Detect which cell encompasses the target text, then output its (X, Y) center coordinate. 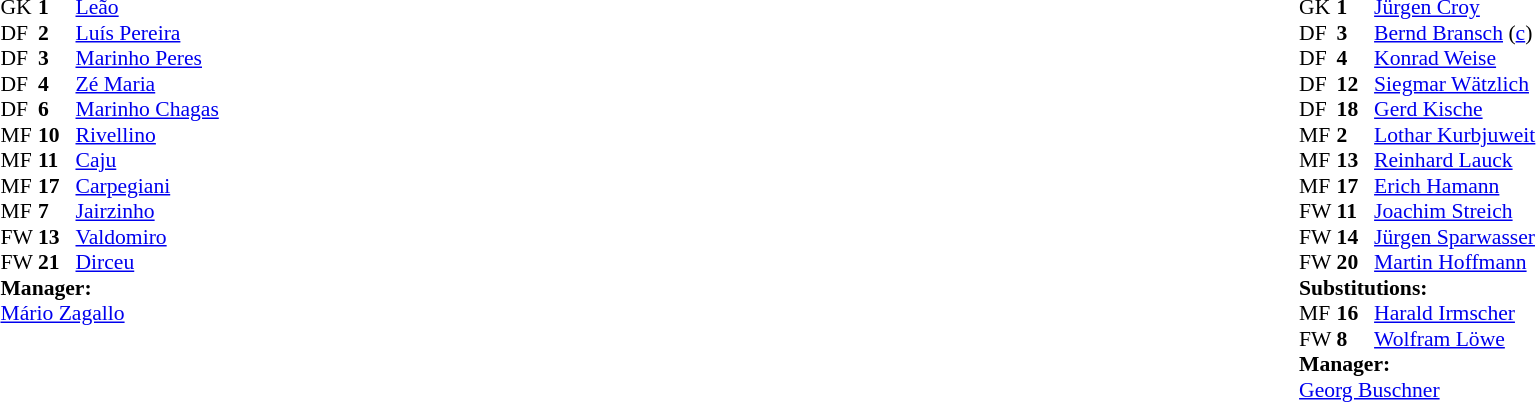
Siegmar Wätzlich (1454, 84)
7 (57, 211)
Substitutions: (1417, 288)
Wolfram Löwe (1454, 339)
6 (57, 109)
Carpegiani (148, 186)
21 (57, 263)
Marinho Chagas (148, 109)
Lothar Kurbjuweit (1454, 135)
Konrad Weise (1454, 59)
Erich Hamann (1454, 186)
20 (1356, 263)
Caju (148, 161)
Luís Pereira (148, 33)
Martin Hoffmann (1454, 263)
14 (1356, 237)
16 (1356, 313)
Joachim Streich (1454, 211)
Jairzinho (148, 211)
Rivellino (148, 135)
Jürgen Sparwasser (1454, 237)
12 (1356, 84)
Dirceu (148, 263)
Valdomiro (148, 237)
Gerd Kische (1454, 109)
Marinho Peres (148, 59)
18 (1356, 109)
Zé Maria (148, 84)
8 (1356, 339)
Harald Irmscher (1454, 313)
10 (57, 135)
Reinhard Lauck (1454, 161)
Mário Zagallo (109, 313)
Bernd Bransch (c) (1454, 33)
